Search for the cell housing the specified text and yield its [X, Y] center coordinate. 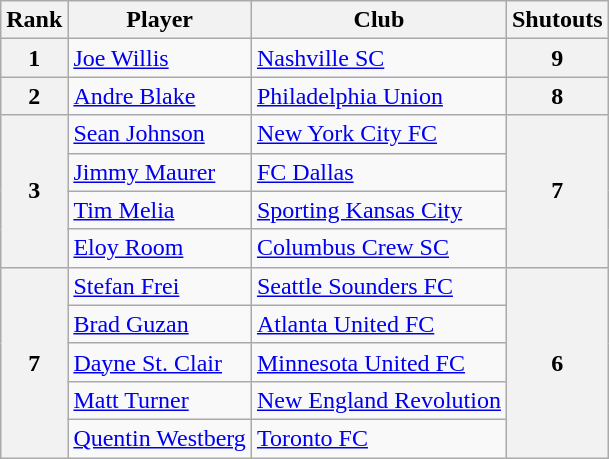
Tim Melia [160, 210]
Jimmy Maurer [160, 172]
Columbus Crew SC [378, 248]
Toronto FC [378, 438]
Shutouts [557, 20]
1 [34, 58]
Player [160, 20]
Brad Guzan [160, 324]
9 [557, 58]
Atlanta United FC [378, 324]
New England Revolution [378, 400]
6 [557, 362]
Minnesota United FC [378, 362]
Eloy Room [160, 248]
2 [34, 96]
Sean Johnson [160, 134]
Quentin Westberg [160, 438]
Rank [34, 20]
Andre Blake [160, 96]
Dayne St. Clair [160, 362]
Joe Willis [160, 58]
Seattle Sounders FC [378, 286]
Nashville SC [378, 58]
Philadelphia Union [378, 96]
8 [557, 96]
Sporting Kansas City [378, 210]
FC Dallas [378, 172]
New York City FC [378, 134]
Club [378, 20]
Matt Turner [160, 400]
3 [34, 191]
Stefan Frei [160, 286]
